Detect which cell encompasses the target text, then output its [x, y] center coordinate. 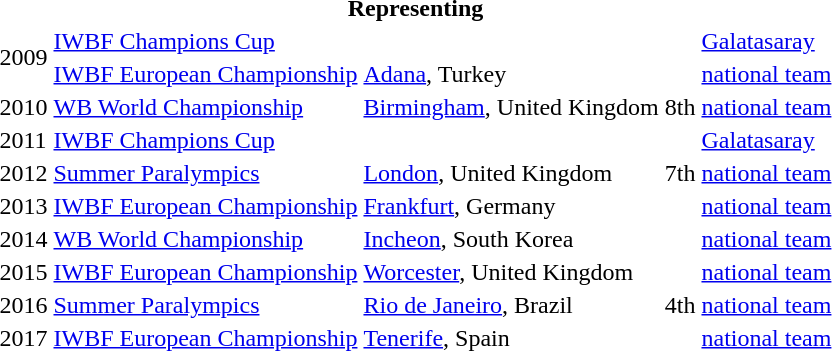
Birmingham, United Kingdom [511, 107]
Frankfurt, Germany [511, 206]
Adana, Turkey [511, 74]
8th [680, 107]
Rio de Janeiro, Brazil [511, 305]
4th [680, 305]
Worcester, United Kingdom [511, 272]
7th [680, 173]
Incheon, South Korea [511, 239]
London, United Kingdom [511, 173]
